Output the [x, y] coordinate of the center of the cell containing the given text.  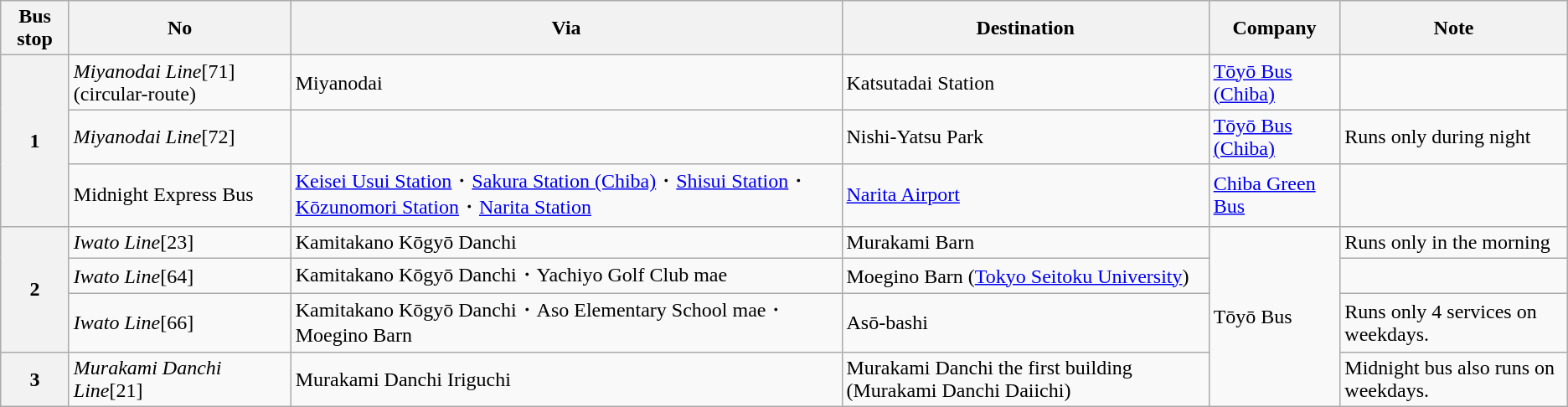
Keisei Usui Station・Sakura Station (Chiba)・Shisui Station・Kōzunomori Station・Narita Station [566, 195]
Runs only 4 services on weekdays. [1454, 323]
Miyanodai Line[71] (circular-route) [179, 82]
Chiba Green Bus [1275, 195]
Runs only during night [1454, 137]
Narita Airport [1025, 195]
Runs only in the morning [1454, 242]
2 [35, 289]
Tōyō Bus [1275, 317]
Asō-bashi [1025, 323]
Katsutadai Station [1025, 82]
3 [35, 379]
Moegino Barn (Tokyo Seitoku University) [1025, 276]
Murakami Danchi the first building (Murakami Danchi Daiichi) [1025, 379]
Bus stop [35, 28]
Company [1275, 28]
Midnight bus also runs on weekdays. [1454, 379]
Murakami Danchi Line[21] [179, 379]
Kamitakano Kōgyō Danchi・Yachiyo Golf Club mae [566, 276]
Iwato Line[23] [179, 242]
Iwato Line[66] [179, 323]
No [179, 28]
Kamitakano Kōgyō Danchi・Aso Elementary School mae・Moegino Barn [566, 323]
Miyanodai [566, 82]
Miyanodai Line[72] [179, 137]
Kamitakano Kōgyō Danchi [566, 242]
Destination [1025, 28]
Murakami Danchi Iriguchi [566, 379]
Iwato Line[64] [179, 276]
1 [35, 141]
Note [1454, 28]
Nishi-Yatsu Park [1025, 137]
Via [566, 28]
Murakami Barn [1025, 242]
Midnight Express Bus [179, 195]
